Capture the cell that displays the provided text and extract its (x, y) central coordinate. 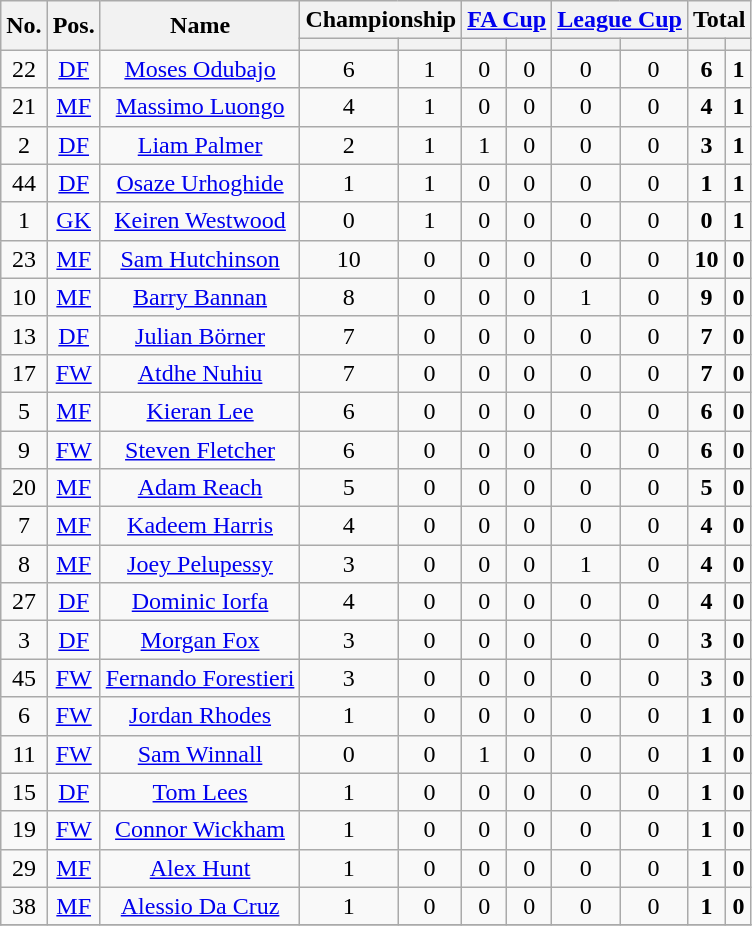
Sam Winnall (200, 754)
Joey Pelupessy (200, 564)
Massimo Luongo (200, 107)
Keiren Westwood (200, 221)
GK (74, 221)
44 (24, 183)
FA Cup (507, 20)
Alex Hunt (200, 868)
Morgan Fox (200, 640)
Kadeem Harris (200, 526)
22 (24, 69)
Moses Odubajo (200, 69)
Adam Reach (200, 488)
Connor Wickham (200, 830)
15 (24, 792)
21 (24, 107)
17 (24, 373)
Steven Fletcher (200, 449)
League Cup (620, 20)
Dominic Iorfa (200, 602)
Kieran Lee (200, 411)
Osaze Urhoghide (200, 183)
29 (24, 868)
Total (719, 20)
Sam Hutchinson (200, 259)
Championship (381, 20)
20 (24, 488)
Julian Börner (200, 335)
Jordan Rhodes (200, 716)
Fernando Forestieri (200, 678)
19 (24, 830)
38 (24, 906)
Name (200, 26)
23 (24, 259)
Liam Palmer (200, 145)
Atdhe Nuhiu (200, 373)
27 (24, 602)
Barry Bannan (200, 297)
Pos. (74, 26)
No. (24, 26)
45 (24, 678)
13 (24, 335)
Tom Lees (200, 792)
Alessio Da Cruz (200, 906)
11 (24, 754)
